Detect which cell encompasses the target text, then output its (x, y) center coordinate. 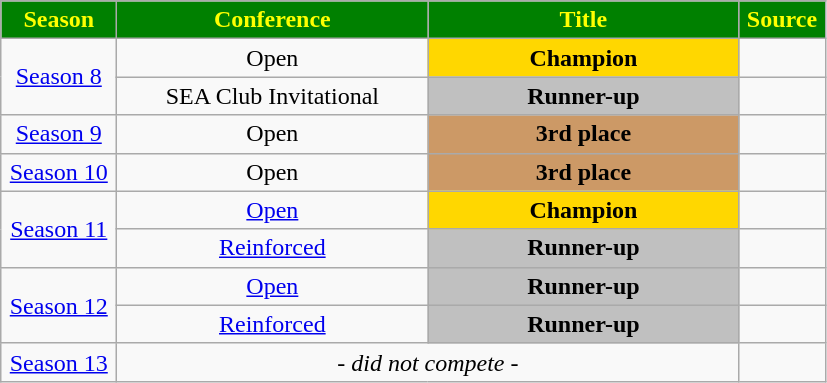
Season 13 (59, 362)
Conference (272, 20)
Season (59, 20)
Season 10 (59, 172)
- did not compete - (428, 362)
SEA Club Invitational (272, 96)
Season 9 (59, 134)
Season 12 (59, 305)
Season 11 (59, 229)
Title (584, 20)
Season 8 (59, 77)
Source (782, 20)
